Provide the [x, y] coordinate of the cell's center where the given text is located.  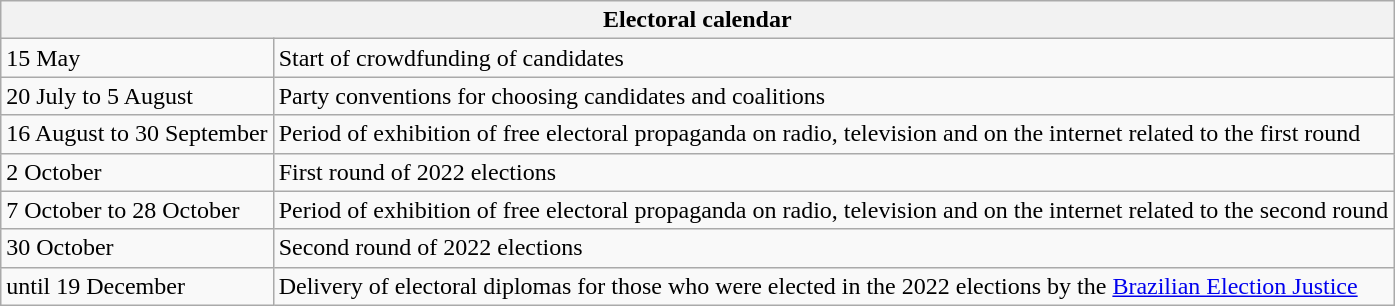
Period of exhibition of free electoral propaganda on radio, television and on the internet related to the first round [834, 134]
Party conventions for choosing candidates and coalitions [834, 96]
First round of 2022 elections [834, 172]
Start of crowdfunding of candidates [834, 58]
Period of exhibition of free electoral propaganda on radio, television and on the internet related to the second round [834, 210]
16 August to 30 September [137, 134]
15 May [137, 58]
20 July to 5 August [137, 96]
Electoral calendar [698, 20]
Delivery of electoral diplomas for those who were elected in the 2022 elections by the Brazilian Election Justice [834, 286]
7 October to 28 October [137, 210]
30 October [137, 248]
Second round of 2022 elections [834, 248]
until 19 December [137, 286]
2 October [137, 172]
